Pinpoint the cell where the given text exists, returning its [x, y] midpoint coordinate. 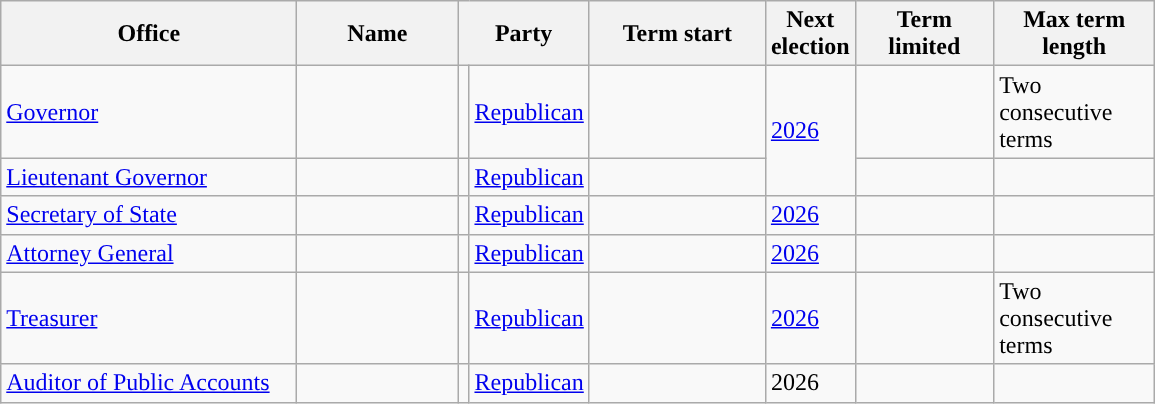
Office [149, 34]
Auditor of Public Accounts [149, 383]
Secretary of State [149, 215]
Attorney General [149, 253]
Term start [677, 34]
Term limited [924, 34]
Governor [149, 112]
Party [524, 34]
Treasurer [149, 318]
Name [378, 34]
Next election [810, 34]
Lieutenant Governor [149, 177]
Max term length [1074, 34]
